Return [x, y] of the center of cell containing provided text 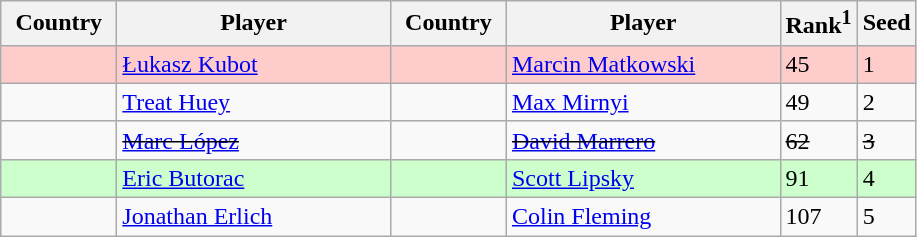
Seed [886, 24]
Max Mirnyi [643, 102]
5 [886, 217]
107 [818, 217]
49 [818, 102]
Scott Lipsky [643, 178]
Rank1 [818, 24]
Marcin Matkowski [643, 64]
1 [886, 64]
Łukasz Kubot [254, 64]
Colin Fleming [643, 217]
4 [886, 178]
2 [886, 102]
45 [818, 64]
Marc López [254, 140]
David Marrero [643, 140]
Eric Butorac [254, 178]
Jonathan Erlich [254, 217]
91 [818, 178]
3 [886, 140]
62 [818, 140]
Treat Huey [254, 102]
